Output the [x, y] coordinate of the center of the cell containing the given text.  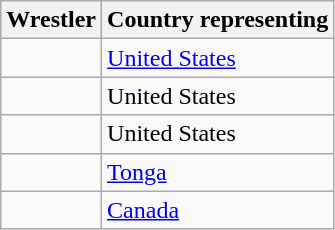
Tonga [218, 172]
Canada [218, 210]
Wrestler [52, 20]
Country representing [218, 20]
